Determine the [X, Y] coordinate at the center of the cell enclosing the given text.  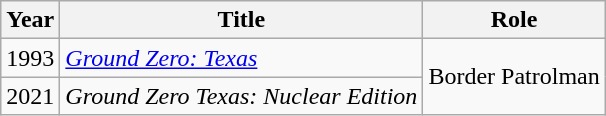
2021 [30, 96]
Title [242, 20]
Role [514, 20]
1993 [30, 58]
Border Patrolman [514, 77]
Ground Zero Texas: Nuclear Edition [242, 96]
Ground Zero: Texas [242, 58]
Year [30, 20]
